Determine the (X, Y) coordinate at the center of the cell enclosing the given text.  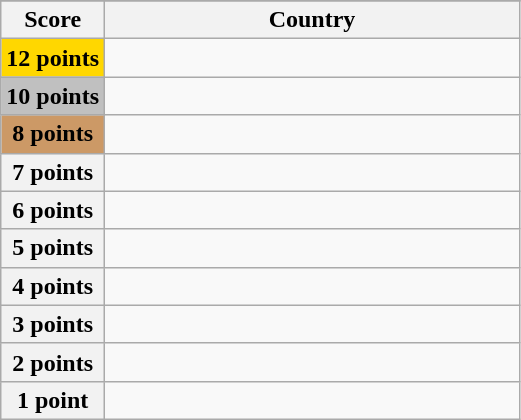
8 points (53, 134)
2 points (53, 362)
12 points (53, 58)
7 points (53, 172)
5 points (53, 248)
1 point (53, 400)
3 points (53, 324)
Score (53, 20)
Country (312, 20)
4 points (53, 286)
10 points (53, 96)
6 points (53, 210)
